From the cell containing the given text, extract its center point as (x, y) coordinate. 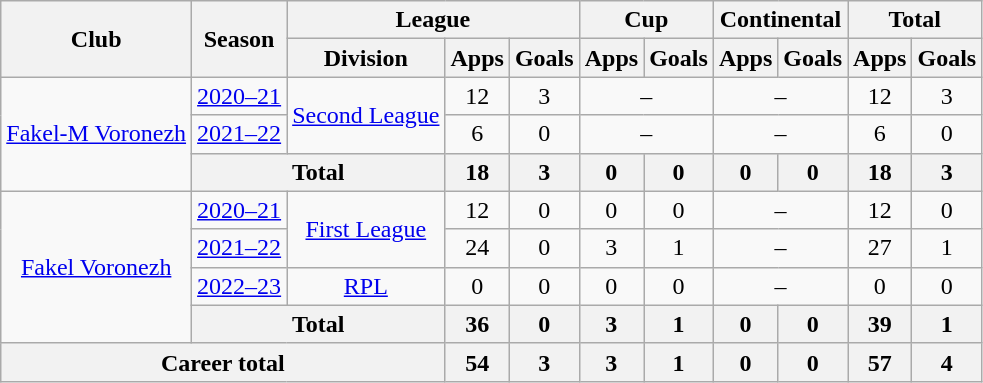
57 (880, 362)
Continental (780, 20)
54 (477, 362)
Club (96, 39)
RPL (366, 286)
36 (477, 324)
Second League (366, 115)
4 (947, 362)
2022–23 (240, 286)
League (434, 20)
Fakel-M Voronezh (96, 134)
Division (366, 58)
Season (240, 39)
Cup (646, 20)
Fakel Voronezh (96, 267)
First League (366, 229)
Career total (223, 362)
27 (880, 248)
39 (880, 324)
24 (477, 248)
